Locate the cell with the specified text and output its [X, Y] center coordinate. 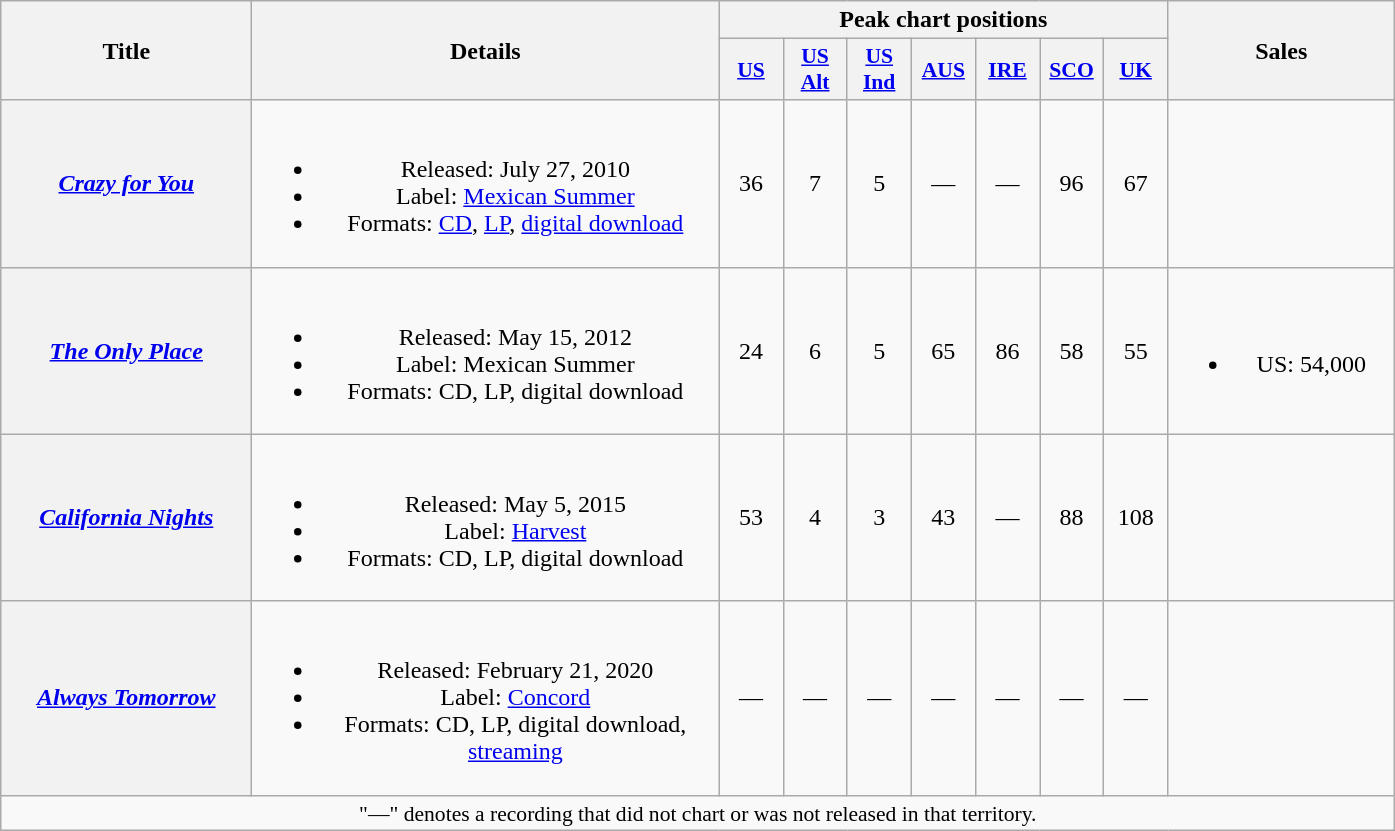
Always Tomorrow [126, 698]
88 [1072, 518]
4 [815, 518]
Sales [1282, 50]
86 [1007, 350]
US [751, 70]
67 [1136, 184]
Crazy for You [126, 184]
Released: July 27, 2010Label: Mexican SummerFormats: CD, LP, digital download [486, 184]
6 [815, 350]
"—" denotes a recording that did not chart or was not released in that territory. [698, 813]
Released: February 21, 2020Label: ConcordFormats: CD, LP, digital download, streaming [486, 698]
65 [943, 350]
UK [1136, 70]
SCO [1072, 70]
California Nights [126, 518]
IRE [1007, 70]
108 [1136, 518]
US: 54,000 [1282, 350]
US Ind [879, 70]
Released: May 5, 2015Label: HarvestFormats: CD, LP, digital download [486, 518]
96 [1072, 184]
43 [943, 518]
7 [815, 184]
AUS [943, 70]
53 [751, 518]
55 [1136, 350]
The Only Place [126, 350]
US Alt [815, 70]
3 [879, 518]
Peak chart positions [944, 20]
36 [751, 184]
Released: May 15, 2012Label: Mexican SummerFormats: CD, LP, digital download [486, 350]
Details [486, 50]
58 [1072, 350]
24 [751, 350]
Title [126, 50]
